Find where the given text appears and provide that cell's center as [X, Y] coordinate. 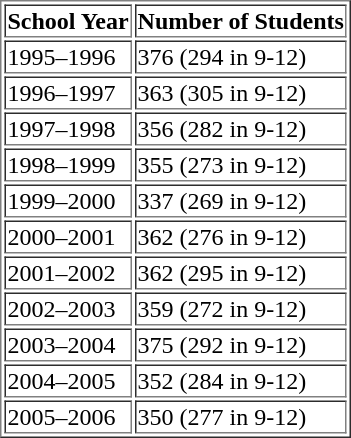
363 (305 in 9-12) [241, 92]
356 (282 in 9-12) [241, 128]
Number of Students [241, 20]
School Year [68, 20]
2003–2004 [68, 344]
2002–2003 [68, 308]
362 (276 in 9-12) [241, 236]
1998–1999 [68, 164]
350 (277 in 9-12) [241, 416]
359 (272 in 9-12) [241, 308]
1996–1997 [68, 92]
1997–1998 [68, 128]
337 (269 in 9-12) [241, 200]
2004–2005 [68, 380]
2000–2001 [68, 236]
2001–2002 [68, 272]
1995–1996 [68, 56]
352 (284 in 9-12) [241, 380]
375 (292 in 9-12) [241, 344]
2005–2006 [68, 416]
1999–2000 [68, 200]
362 (295 in 9-12) [241, 272]
376 (294 in 9-12) [241, 56]
355 (273 in 9-12) [241, 164]
